Output the (X, Y) coordinate of the center of the cell containing the given text.  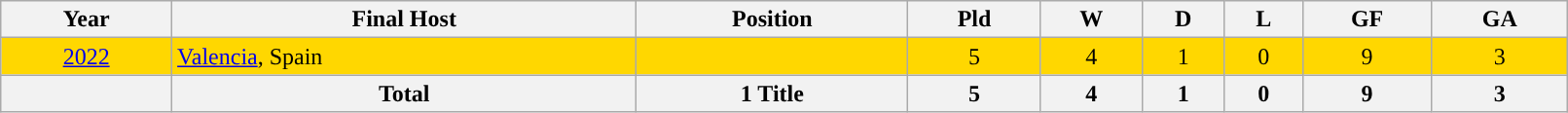
GA (1500, 19)
L (1263, 19)
Final Host (405, 19)
W (1091, 19)
Position (773, 19)
GF (1367, 19)
D (1184, 19)
Total (405, 94)
Pld (974, 19)
Valencia, Spain (405, 56)
1 Title (773, 94)
Year (87, 19)
2022 (87, 56)
